For the text-containing cell, return its midpoint in [X, Y] coordinate format. 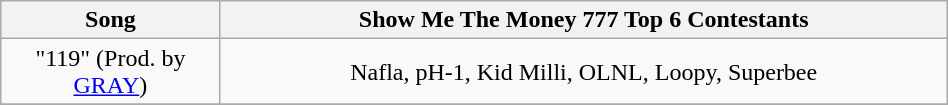
Show Me The Money 777 Top 6 Contestants [584, 20]
Song [110, 20]
Nafla, pH-1, Kid Milli, OLNL, Loopy, Superbee [584, 72]
"119" (Prod. by GRAY) [110, 72]
